Search for the cell housing the specified text and yield its (X, Y) center coordinate. 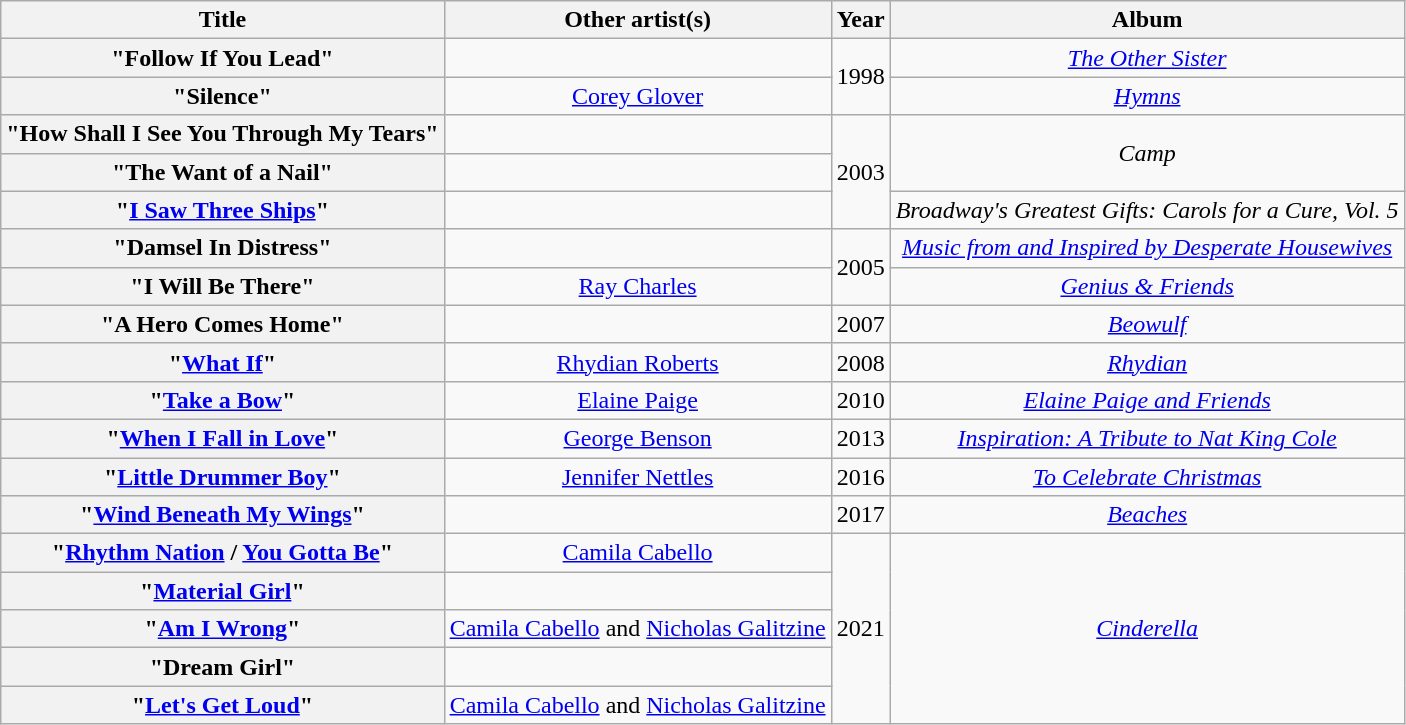
"How Shall I See You Through My Tears" (222, 134)
2008 (860, 362)
2017 (860, 515)
Genius & Friends (1147, 286)
"I Saw Three Ships" (222, 210)
"What If" (222, 362)
"Dream Girl" (222, 667)
Title (222, 20)
"I Will Be There" (222, 286)
George Benson (638, 438)
Hymns (1147, 96)
"When I Fall in Love" (222, 438)
2005 (860, 267)
Cinderella (1147, 629)
Beaches (1147, 515)
Corey Glover (638, 96)
2016 (860, 477)
2021 (860, 629)
Jennifer Nettles (638, 477)
"Rhythm Nation / You Gotta Be" (222, 553)
Rhydian (1147, 362)
"Am I Wrong" (222, 629)
"Silence" (222, 96)
"Material Girl" (222, 591)
Music from and Inspired by Desperate Housewives (1147, 248)
"The Want of a Nail" (222, 172)
"Damsel In Distress" (222, 248)
Camila Cabello (638, 553)
Album (1147, 20)
"Follow If You Lead" (222, 58)
Inspiration: A Tribute to Nat King Cole (1147, 438)
2010 (860, 400)
2013 (860, 438)
"Take a Bow" (222, 400)
Other artist(s) (638, 20)
Year (860, 20)
"Little Drummer Boy" (222, 477)
2007 (860, 324)
Rhydian Roberts (638, 362)
"A Hero Comes Home" (222, 324)
Broadway's Greatest Gifts: Carols for a Cure, Vol. 5 (1147, 210)
Elaine Paige (638, 400)
1998 (860, 77)
The Other Sister (1147, 58)
Camp (1147, 153)
"Let's Get Loud" (222, 705)
Elaine Paige and Friends (1147, 400)
2003 (860, 172)
"Wind Beneath My Wings" (222, 515)
Beowulf (1147, 324)
Ray Charles (638, 286)
To Celebrate Christmas (1147, 477)
